Scan for the cell matching the given text and deliver its [X, Y] coordinate at center. 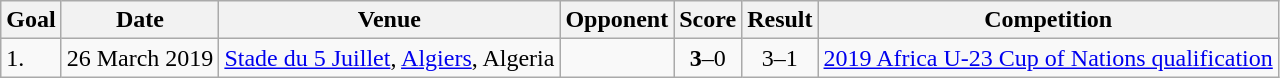
3–1 [780, 58]
Venue [390, 20]
Opponent [617, 20]
2019 Africa U-23 Cup of Nations qualification [1048, 58]
Competition [1048, 20]
Stade du 5 Juillet, Algiers, Algeria [390, 58]
26 March 2019 [140, 58]
Result [780, 20]
Score [708, 20]
Goal [31, 20]
1. [31, 58]
Date [140, 20]
3–0 [708, 58]
